Extract the [x, y] coordinate from the center of the cell holding the provided text.  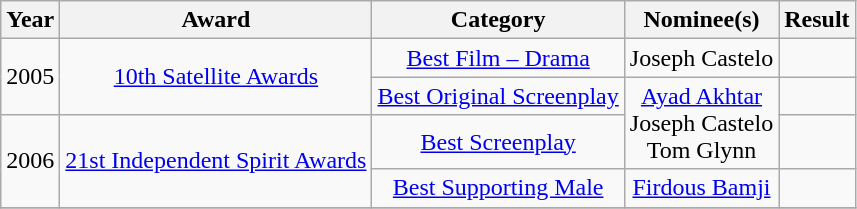
Nominee(s) [701, 20]
Best Film – Drama [498, 58]
Result [817, 20]
Year [30, 20]
Best Supporting Male [498, 188]
Joseph Castelo [701, 58]
Best Screenplay [498, 142]
2005 [30, 77]
Award [216, 20]
21st Independent Spirit Awards [216, 161]
Ayad Akhtar Joseph Castelo Tom Glynn [701, 123]
10th Satellite Awards [216, 77]
Firdous Bamji [701, 188]
Best Original Screenplay [498, 96]
2006 [30, 161]
Category [498, 20]
